Extract the [x, y] coordinate from the center of the cell holding the provided text.  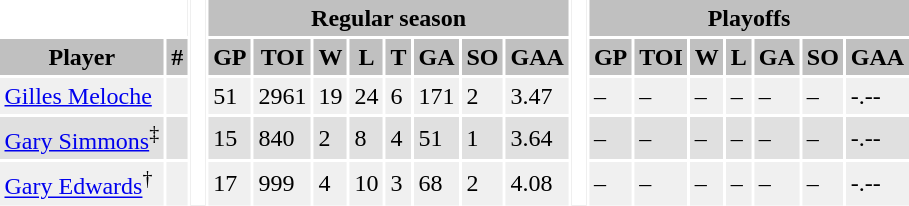
3.47 [537, 96]
17 [230, 183]
Gary Edwards† [82, 183]
68 [436, 183]
8 [366, 138]
999 [282, 183]
3.64 [537, 138]
3 [398, 183]
Playoffs [748, 18]
19 [330, 96]
15 [230, 138]
4.08 [537, 183]
Gary Simmons‡ [82, 138]
T [398, 57]
6 [398, 96]
24 [366, 96]
Player [82, 57]
1 [482, 138]
840 [282, 138]
10 [366, 183]
Gilles Meloche [82, 96]
2961 [282, 96]
# [178, 57]
Regular season [389, 18]
171 [436, 96]
